Determine the [x, y] coordinate at the center of the cell enclosing the given text.  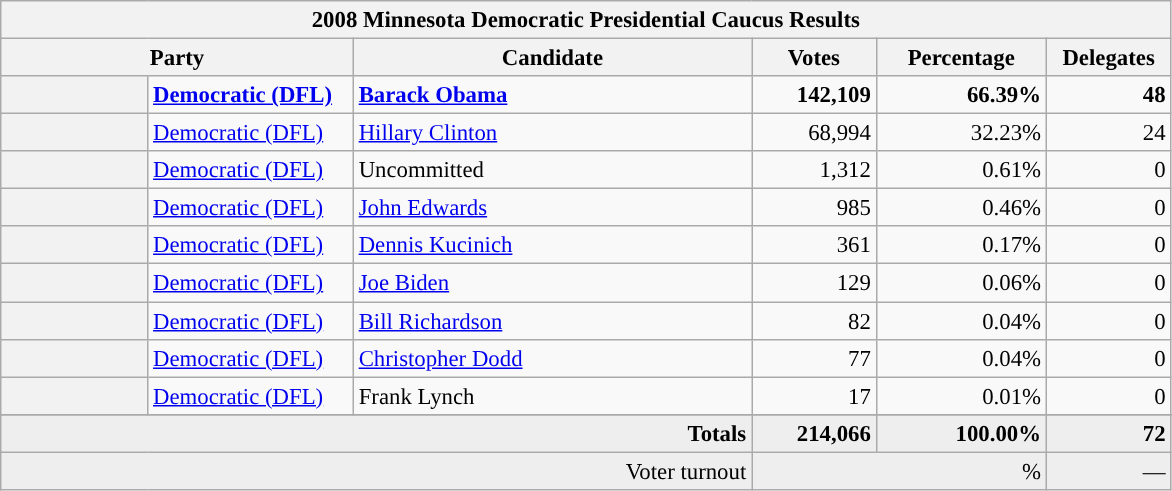
Barack Obama [552, 95]
Hillary Clinton [552, 133]
0.06% [961, 283]
Candidate [552, 58]
0.17% [961, 245]
66.39% [961, 95]
Totals [376, 433]
Uncommitted [552, 170]
100.00% [961, 433]
Voter turnout [376, 471]
214,066 [814, 433]
John Edwards [552, 208]
1,312 [814, 170]
0.61% [961, 170]
Party [178, 58]
82 [814, 321]
361 [814, 245]
Frank Lynch [552, 396]
Bill Richardson [552, 321]
2008 Minnesota Democratic Presidential Caucus Results [586, 20]
17 [814, 396]
129 [814, 283]
32.23% [961, 133]
985 [814, 208]
142,109 [814, 95]
68,994 [814, 133]
72 [1108, 433]
0.01% [961, 396]
Votes [814, 58]
24 [1108, 133]
Dennis Kucinich [552, 245]
% [900, 471]
Percentage [961, 58]
— [1108, 471]
77 [814, 358]
48 [1108, 95]
0.46% [961, 208]
Joe Biden [552, 283]
Delegates [1108, 58]
Christopher Dodd [552, 358]
